Provide the [X, Y] coordinate of the cell's center where the given text is located.  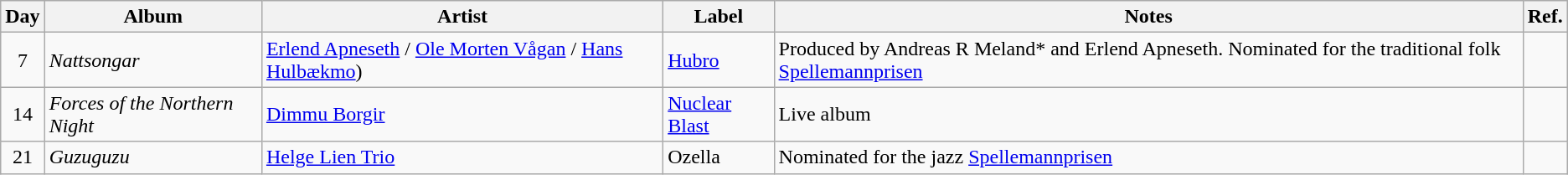
Nuclear Blast [719, 114]
14 [23, 114]
Album [152, 17]
Dimmu Borgir [462, 114]
Notes [1148, 17]
Live album [1148, 114]
Label [719, 17]
Guzuguzu [152, 157]
Nominated for the jazz Spellemannprisen [1148, 157]
Day [23, 17]
Nattsongar [152, 60]
Hubro [719, 60]
Erlend Apneseth / Ole Morten Vågan / Hans Hulbækmo) [462, 60]
Ozella [719, 157]
7 [23, 60]
Ref. [1545, 17]
Helge Lien Trio [462, 157]
Produced by Andreas R Meland* and Erlend Apneseth. Nominated for the traditional folk Spellemannprisen [1148, 60]
Artist [462, 17]
21 [23, 157]
Forces of the Northern Night [152, 114]
